Return the [x, y] coordinate for the center point of the cell that contains the specified text.  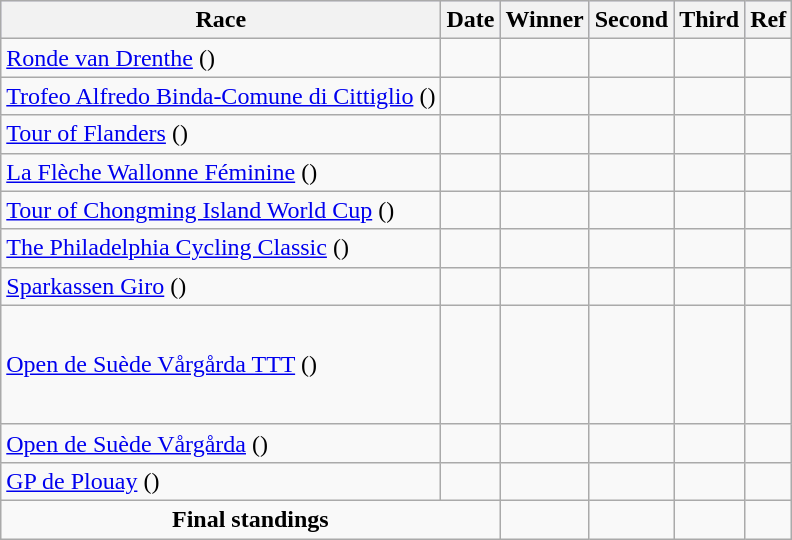
Winner [544, 20]
GP de Plouay () [221, 481]
Second [631, 20]
La Flèche Wallonne Féminine () [221, 172]
Race [221, 20]
Ref [768, 20]
Tour of Flanders () [221, 134]
Final standings [250, 519]
The Philadelphia Cycling Classic () [221, 248]
Tour of Chongming Island World Cup () [221, 210]
Sparkassen Giro () [221, 286]
Date [470, 20]
Open de Suède Vårgårda () [221, 443]
Open de Suède Vårgårda TTT () [221, 364]
Ronde van Drenthe () [221, 58]
Trofeo Alfredo Binda-Comune di Cittiglio () [221, 96]
Third [710, 20]
